Scan for the cell matching the given text and deliver its (X, Y) coordinate at center. 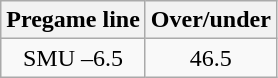
Over/under (210, 20)
46.5 (210, 58)
Pregame line (74, 20)
SMU –6.5 (74, 58)
